Search for the cell housing the specified text and yield its (X, Y) center coordinate. 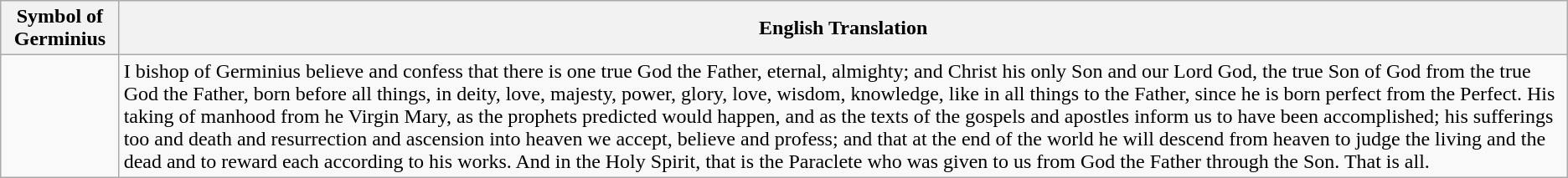
English Translation (843, 28)
Symbol of Germinius (60, 28)
